For the text-containing cell, return its midpoint in (X, Y) coordinate format. 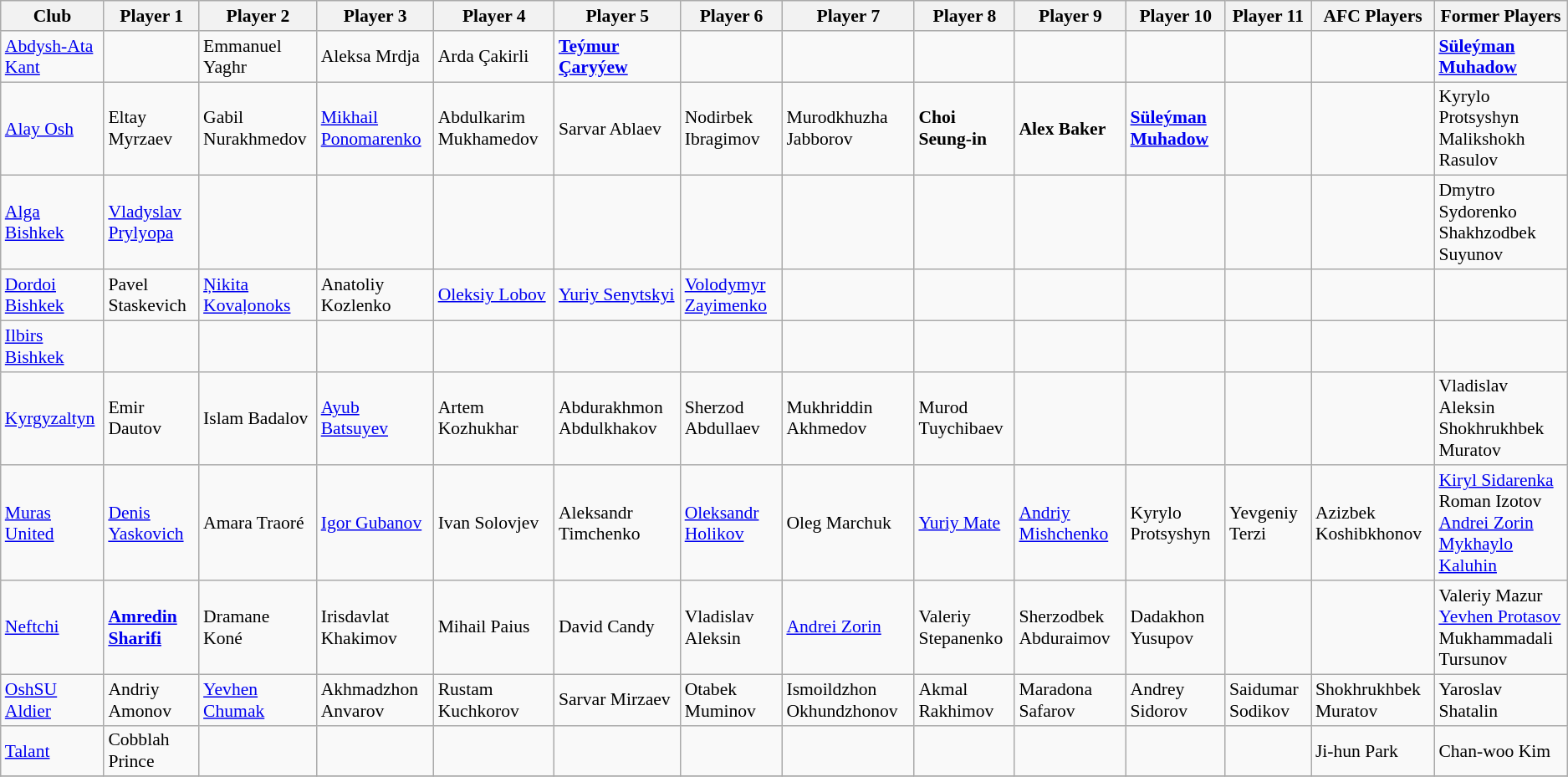
Igor Gubanov (375, 524)
Andrey Sidorov (1176, 699)
Valeriy Stepanenko (964, 627)
Ismoildzhon Okhundzhonov (848, 699)
Dmytro Sydorenko Shakhzodbek Suyunov (1500, 222)
Pavel Staskevich (151, 294)
Kyrgyzaltyn (53, 418)
Nodirbek Ibragimov (732, 129)
Mihail Paius (494, 627)
Teýmur Çaryýew (617, 57)
Alay Osh (53, 129)
Anatoliy Kozlenko (375, 294)
Aleksandr Timchenko (617, 524)
Player 7 (848, 16)
Alga Bishkek (53, 222)
Emmanuel Yaghr (258, 57)
Dramane Koné (258, 627)
AFC Players (1373, 16)
Yuriy Mate (964, 524)
Talant (53, 751)
Chan-woo Kim (1500, 751)
Abdulkarim Mukhamedov (494, 129)
Artem Kozhukhar (494, 418)
Yevgeniy Terzi (1268, 524)
Player 11 (1268, 16)
Player 9 (1070, 16)
Yuriy Senytskyi (617, 294)
Eltay Myrzaev (151, 129)
Abdurakhmon Abdulkhakov (617, 418)
Player 1 (151, 16)
OshSU Aldier (53, 699)
Vladislav Aleksin (732, 627)
Oleg Marchuk (848, 524)
Murodkhuzha Jabborov (848, 129)
Mikhail Ponomarenko (375, 129)
Kyrylo Protsyshyn (1176, 524)
Kyrylo Protsyshyn Malikshokh Rasulov (1500, 129)
Player 6 (732, 16)
Akmal Rakhimov (964, 699)
Rustam Kuchkorov (494, 699)
Cobblah Prince (151, 751)
Ayub Batsuyev (375, 418)
Neftchi (53, 627)
Yaroslav Shatalin (1500, 699)
Otabek Muminov (732, 699)
Murod Tuychibaev (964, 418)
Denis Yaskovich (151, 524)
Sarvar Ablaev (617, 129)
Amredin Sharifi (151, 627)
Ņikita Kovaļonoks (258, 294)
Vladislav Aleksin Shokhrukhbek Muratov (1500, 418)
Akhmadzhon Anvarov (375, 699)
Ivan Solovjev (494, 524)
Volodymyr Zayimenko (732, 294)
Dordoi Bishkek (53, 294)
Choi Seung-in (964, 129)
Andriy Amonov (151, 699)
Kiryl Sidarenka Roman Izotov Andrei Zorin Mykhaylo Kaluhin (1500, 524)
Abdysh-Ata Kant (53, 57)
Maradona Safarov (1070, 699)
Sherzod Abdullaev (732, 418)
Saidumar Sodikov (1268, 699)
Muras United (53, 524)
Amara Traoré (258, 524)
Oleksandr Holikov (732, 524)
Player 5 (617, 16)
Irisdavlat Khakimov (375, 627)
Yevhen Chumak (258, 699)
Player 3 (375, 16)
Andrei Zorin (848, 627)
Oleksiy Lobov (494, 294)
Vladyslav Prylyopa (151, 222)
Islam Badalov (258, 418)
Mukhriddin Akhmedov (848, 418)
Sherzodbek Abduraimov (1070, 627)
Club (53, 16)
Azizbek Koshibkhonov (1373, 524)
Dadakhon Yusupov (1176, 627)
Alex Baker (1070, 129)
Gabil Nurakhmedov (258, 129)
Former Players (1500, 16)
Sarvar Mirzaev (617, 699)
Shokhrukhbek Muratov (1373, 699)
Arda Çakirli (494, 57)
Player 8 (964, 16)
Ilbirs Bishkek (53, 346)
Andriy Mishchenko (1070, 524)
David Candy (617, 627)
Valeriy Mazur Yevhen Protasov Mukhammadali Tursunov (1500, 627)
Aleksa Mrdja (375, 57)
Player 10 (1176, 16)
Player 4 (494, 16)
Emir Dautov (151, 418)
Ji-hun Park (1373, 751)
Player 2 (258, 16)
